Capture the cell that displays the provided text and extract its (x, y) central coordinate. 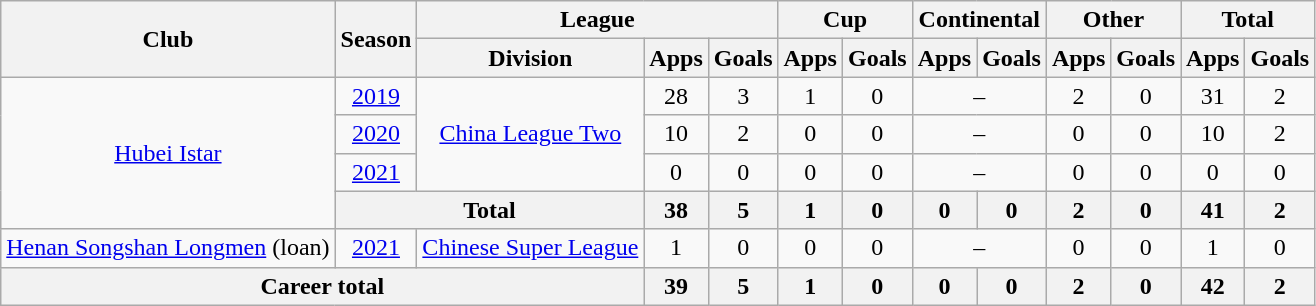
2020 (376, 134)
Chinese Super League (530, 248)
Continental (979, 20)
38 (676, 210)
Club (168, 39)
China League Two (530, 134)
Season (376, 39)
3 (743, 96)
2019 (376, 96)
Cup (845, 20)
28 (676, 96)
Hubei Istar (168, 153)
42 (1213, 286)
League (598, 20)
31 (1213, 96)
Division (530, 58)
Career total (322, 286)
41 (1213, 210)
Other (1113, 20)
Henan Songshan Longmen (loan) (168, 248)
39 (676, 286)
